Search for the cell housing the specified text and yield its (X, Y) center coordinate. 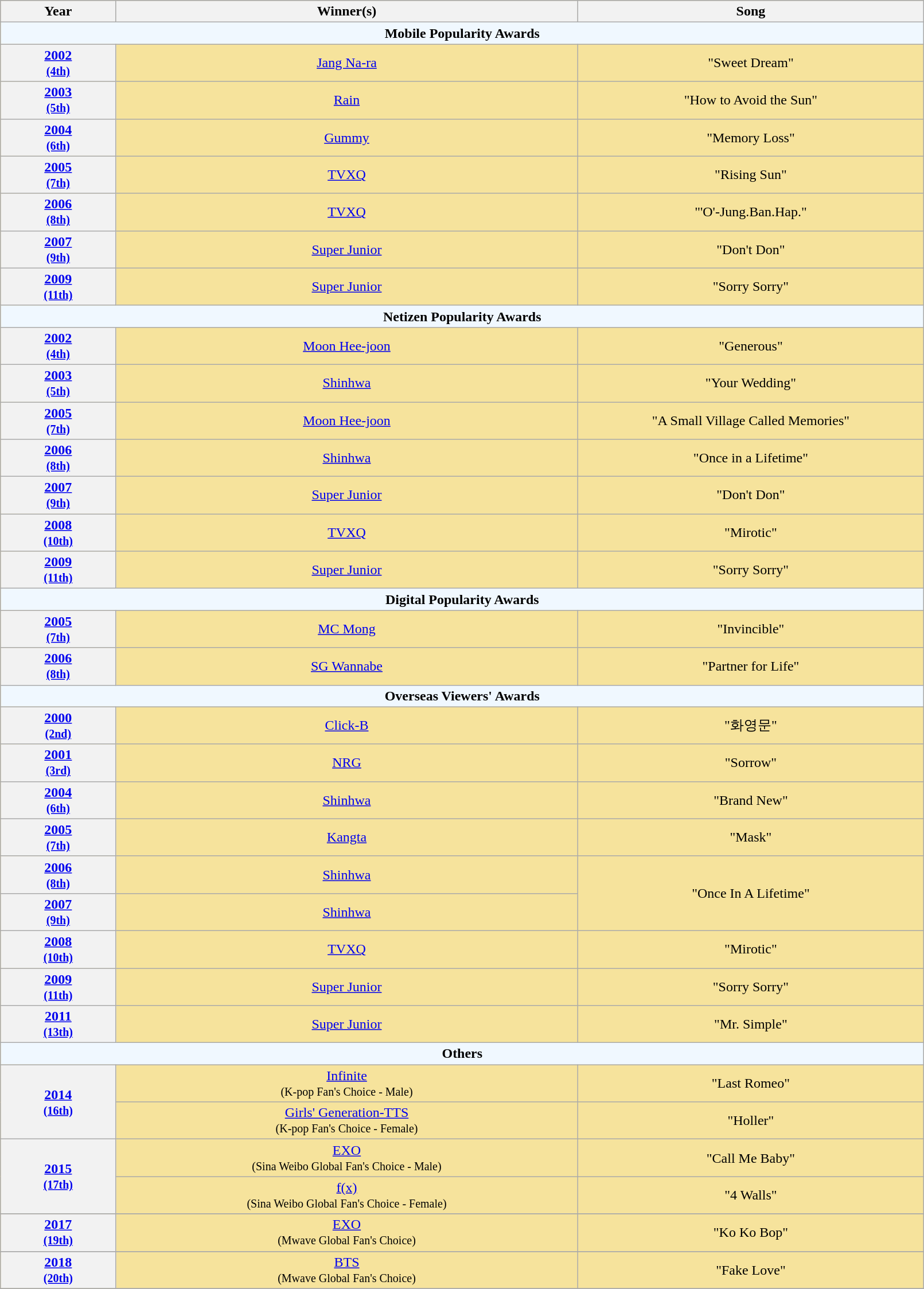
2017 (19th) (59, 1232)
Click-B (346, 725)
"Your Wedding" (751, 383)
"A Small Village Called Memories" (751, 420)
"Sweet Dream" (751, 63)
"Mask" (751, 838)
2014(16th) (59, 1102)
Others (462, 1054)
Year (59, 11)
f(x)(Sina Weibo Global Fan's Choice - Female) (346, 1195)
Rain (346, 100)
2000(2nd) (59, 725)
EXO(Mwave Global Fan's Choice) (346, 1232)
"Generous" (751, 345)
SG Wannabe (346, 667)
"Mr. Simple" (751, 1025)
"Last Romeo" (751, 1083)
2018 (20th) (59, 1270)
NRG (346, 763)
MC Mong (346, 629)
"Invincible" (751, 629)
Overseas Viewers' Awards (462, 696)
Kangta (346, 838)
"4 Walls" (751, 1195)
"'O'-Jung.Ban.Hap." (751, 212)
EXO(Sina Weibo Global Fan's Choice - Male) (346, 1158)
Infinite(K-pop Fan's Choice - Male) (346, 1083)
"Memory Loss" (751, 138)
"Sorrow" (751, 763)
Song (751, 11)
Netizen Popularity Awards (462, 316)
Winner(s) (346, 11)
2001(3rd) (59, 763)
"Once in a Lifetime" (751, 458)
"Call Me Baby" (751, 1158)
"Once In A Lifetime" (751, 893)
Gummy (346, 138)
BTS(Mwave Global Fan's Choice) (346, 1270)
"화영문" (751, 725)
"Partner for Life" (751, 667)
Jang Na-ra (346, 63)
"Brand New" (751, 800)
"Holler" (751, 1121)
"Rising Sun" (751, 174)
2011(13th) (59, 1025)
Girls' Generation-TTS(K-pop Fan's Choice - Female) (346, 1121)
"Fake Love" (751, 1270)
Digital Popularity Awards (462, 599)
"Ko Ko Bop" (751, 1232)
2015 (17th) (59, 1177)
"How to Avoid the Sun" (751, 100)
Mobile Popularity Awards (462, 33)
